Provide the (x, y) coordinate of the cell's center where the given text is located.  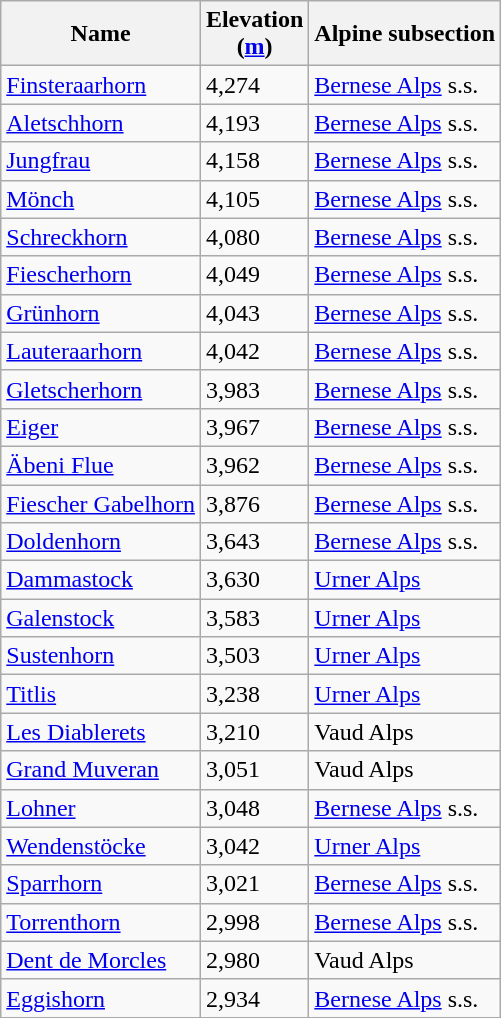
3,876 (254, 503)
2,998 (254, 922)
3,048 (254, 808)
Finsteraarhorn (101, 85)
3,503 (254, 656)
Gletscherhorn (101, 389)
3,630 (254, 580)
Sustenhorn (101, 656)
4,080 (254, 237)
3,583 (254, 618)
Doldenhorn (101, 542)
Lauteraarhorn (101, 351)
2,934 (254, 998)
Galenstock (101, 618)
3,962 (254, 465)
2,980 (254, 960)
Jungfrau (101, 161)
Name (101, 34)
Les Diablerets (101, 732)
4,274 (254, 85)
Wendenstöcke (101, 846)
Grünhorn (101, 313)
Aletschhorn (101, 123)
Titlis (101, 694)
Mönch (101, 199)
3,983 (254, 389)
3,643 (254, 542)
3,042 (254, 846)
3,021 (254, 884)
Elevation(m) (254, 34)
Fiescherhorn (101, 275)
Dent de Morcles (101, 960)
Fiescher Gabelhorn (101, 503)
4,049 (254, 275)
Sparrhorn (101, 884)
4,042 (254, 351)
3,238 (254, 694)
Eiger (101, 427)
Eggishorn (101, 998)
4,158 (254, 161)
4,193 (254, 123)
3,967 (254, 427)
Torrenthorn (101, 922)
4,043 (254, 313)
Grand Muveran (101, 770)
Dammastock (101, 580)
3,051 (254, 770)
4,105 (254, 199)
Alpine subsection (405, 34)
3,210 (254, 732)
Lohner (101, 808)
Schreckhorn (101, 237)
Äbeni Flue (101, 465)
